Provide the (X, Y) coordinate of the cell's center where the given text is located.  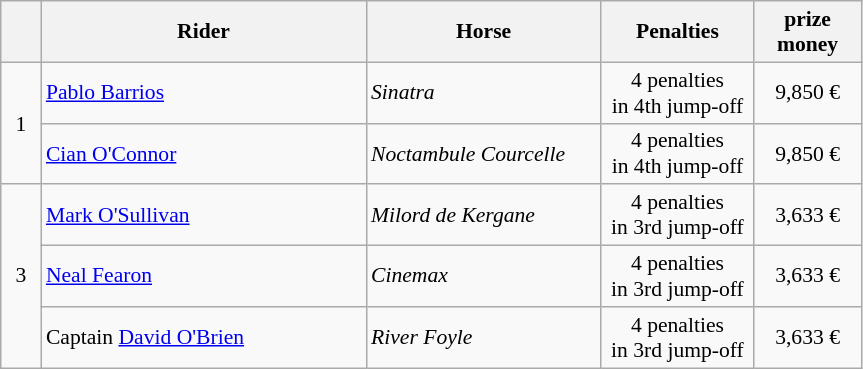
Captain David O'Brien (204, 338)
Penalties (678, 32)
Horse (484, 32)
Cian O'Connor (204, 154)
Mark O'Sullivan (204, 216)
1 (21, 123)
Noctambule Courcelle (484, 154)
Cinemax (484, 276)
Rider (204, 32)
Pablo Barrios (204, 92)
Milord de Kergane (484, 216)
River Foyle (484, 338)
Sinatra (484, 92)
3 (21, 276)
prizemoney (808, 32)
Neal Fearon (204, 276)
